For the text-containing cell, return its midpoint in [X, Y] coordinate format. 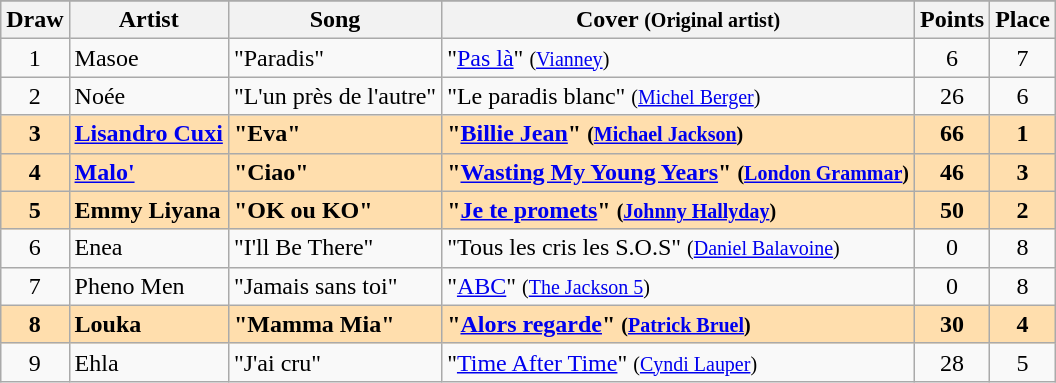
"Je te promets" (Johnny Hallyday) [678, 210]
"Paradis" [334, 58]
"Alors regarde" (Patrick Bruel) [678, 324]
"ABC" (The Jackson 5) [678, 286]
26 [952, 96]
"J'ai cru" [334, 362]
"Le paradis blanc" (Michel Berger) [678, 96]
Place [1023, 20]
9 [35, 362]
28 [952, 362]
"Jamais sans toi" [334, 286]
"Mamma Mia" [334, 324]
"L'un près de l'autre" [334, 96]
"Wasting My Young Years" (London Grammar) [678, 172]
66 [952, 134]
50 [952, 210]
"Tous les cris les S.O.S" (Daniel Balavoine) [678, 248]
"Pas là" (Vianney) [678, 58]
Enea [148, 248]
"Eva" [334, 134]
Cover (Original artist) [678, 20]
30 [952, 324]
Pheno Men [148, 286]
Noée [148, 96]
Ehla [148, 362]
Louka [148, 324]
Lisandro Cuxi [148, 134]
"Ciao" [334, 172]
Emmy Liyana [148, 210]
"Time After Time" (Cyndi Lauper) [678, 362]
"OK ou KO" [334, 210]
Malo' [148, 172]
Draw [35, 20]
46 [952, 172]
Artist [148, 20]
Song [334, 20]
"I'll Be There" [334, 248]
"Billie Jean" (Michael Jackson) [678, 134]
Points [952, 20]
Masoe [148, 58]
